Identify which cell holds the provided text, then report its (X, Y) central coordinate. 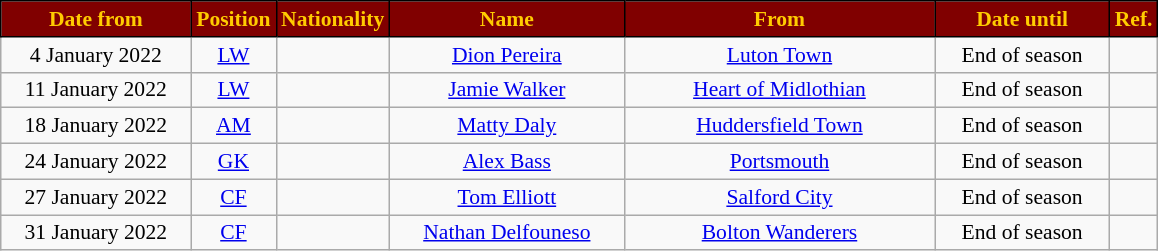
Alex Bass (506, 162)
AM (234, 126)
Date from (96, 19)
Nathan Delfouneso (506, 233)
Luton Town (779, 55)
Dion Pereira (506, 55)
Nationality (332, 19)
Heart of Midlothian (779, 90)
Ref. (1134, 19)
Huddersfield Town (779, 126)
Portsmouth (779, 162)
From (779, 19)
Bolton Wanderers (779, 233)
4 January 2022 (96, 55)
27 January 2022 (96, 197)
GK (234, 162)
31 January 2022 (96, 233)
18 January 2022 (96, 126)
Position (234, 19)
Date until (1022, 19)
24 January 2022 (96, 162)
Matty Daly (506, 126)
Name (506, 19)
Salford City (779, 197)
Tom Elliott (506, 197)
11 January 2022 (96, 90)
Jamie Walker (506, 90)
